Output the (x, y) coordinate of the center of the cell containing the given text.  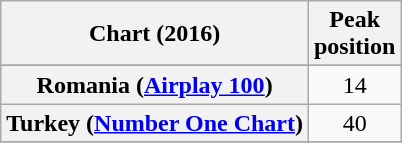
Peakposition (354, 34)
14 (354, 85)
Chart (2016) (155, 34)
Turkey (Number One Chart) (155, 123)
40 (354, 123)
Romania (Airplay 100) (155, 85)
